Search for the cell housing the specified text and yield its (x, y) center coordinate. 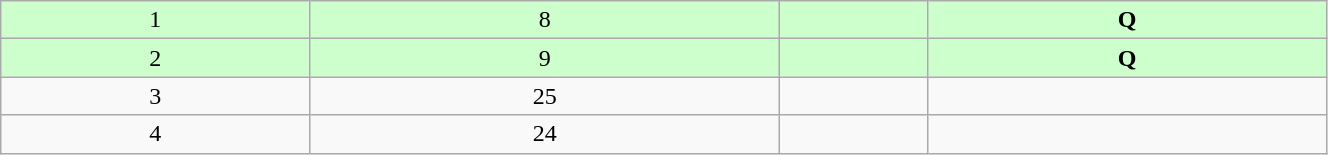
2 (156, 58)
24 (545, 134)
3 (156, 96)
25 (545, 96)
1 (156, 20)
8 (545, 20)
9 (545, 58)
4 (156, 134)
